Determine the [X, Y] coordinate at the center of the cell enclosing the given text.  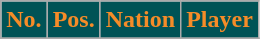
Pos. [74, 20]
Nation [140, 20]
Player [220, 20]
No. [24, 20]
